Search for the cell housing the specified text and yield its (x, y) center coordinate. 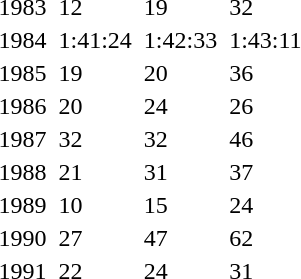
1:42:33 (180, 40)
47 (180, 238)
15 (180, 205)
19 (95, 73)
10 (95, 205)
1:41:24 (95, 40)
21 (95, 172)
27 (95, 238)
24 (180, 106)
31 (180, 172)
